Find where the given text appears and provide that cell's center as [X, Y] coordinate. 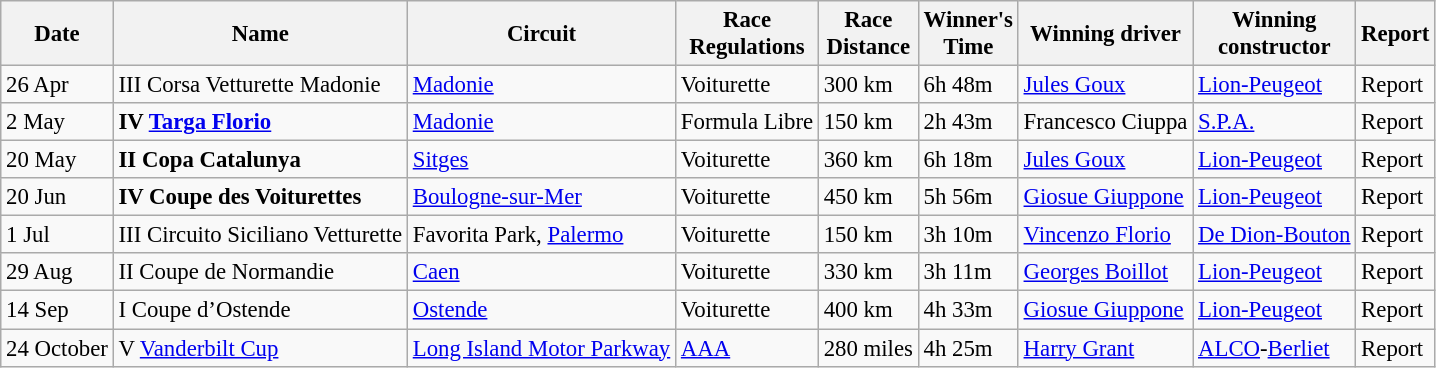
Circuit [541, 34]
Winning driver [1105, 34]
Caen [541, 273]
330 km [868, 273]
400 km [868, 310]
Winner'sTime [968, 34]
III Circuito Siciliano Vetturette [260, 235]
3h 11m [968, 273]
ALCO-Berliet [1274, 348]
24 October [57, 348]
Boulogne-sur-Mer [541, 197]
III Corsa Vetturette Madonie [260, 85]
II Coupe de Normandie [260, 273]
Ostende [541, 310]
Name [260, 34]
29 Aug [57, 273]
4h 33m [968, 310]
20 May [57, 160]
De Dion-Bouton [1274, 235]
14 Sep [57, 310]
3h 10m [968, 235]
Francesco Ciuppa [1105, 122]
2h 43m [968, 122]
6h 48m [968, 85]
IV Targa Florio [260, 122]
20 Jun [57, 197]
360 km [868, 160]
Harry Grant [1105, 348]
V Vanderbilt Cup [260, 348]
AAA [748, 348]
450 km [868, 197]
Formula Libre [748, 122]
RaceRegulations [748, 34]
300 km [868, 85]
Vincenzo Florio [1105, 235]
Sitges [541, 160]
S.P.A. [1274, 122]
Long Island Motor Parkway [541, 348]
280 miles [868, 348]
II Copa Catalunya [260, 160]
1 Jul [57, 235]
Date [57, 34]
IV Coupe des Voiturettes [260, 197]
6h 18m [968, 160]
Winningconstructor [1274, 34]
Favorita Park, Palermo [541, 235]
2 May [57, 122]
4h 25m [968, 348]
26 Apr [57, 85]
I Coupe d’Ostende [260, 310]
RaceDistance [868, 34]
Georges Boillot [1105, 273]
5h 56m [968, 197]
